From the cell containing the given text, extract its center point as (X, Y) coordinate. 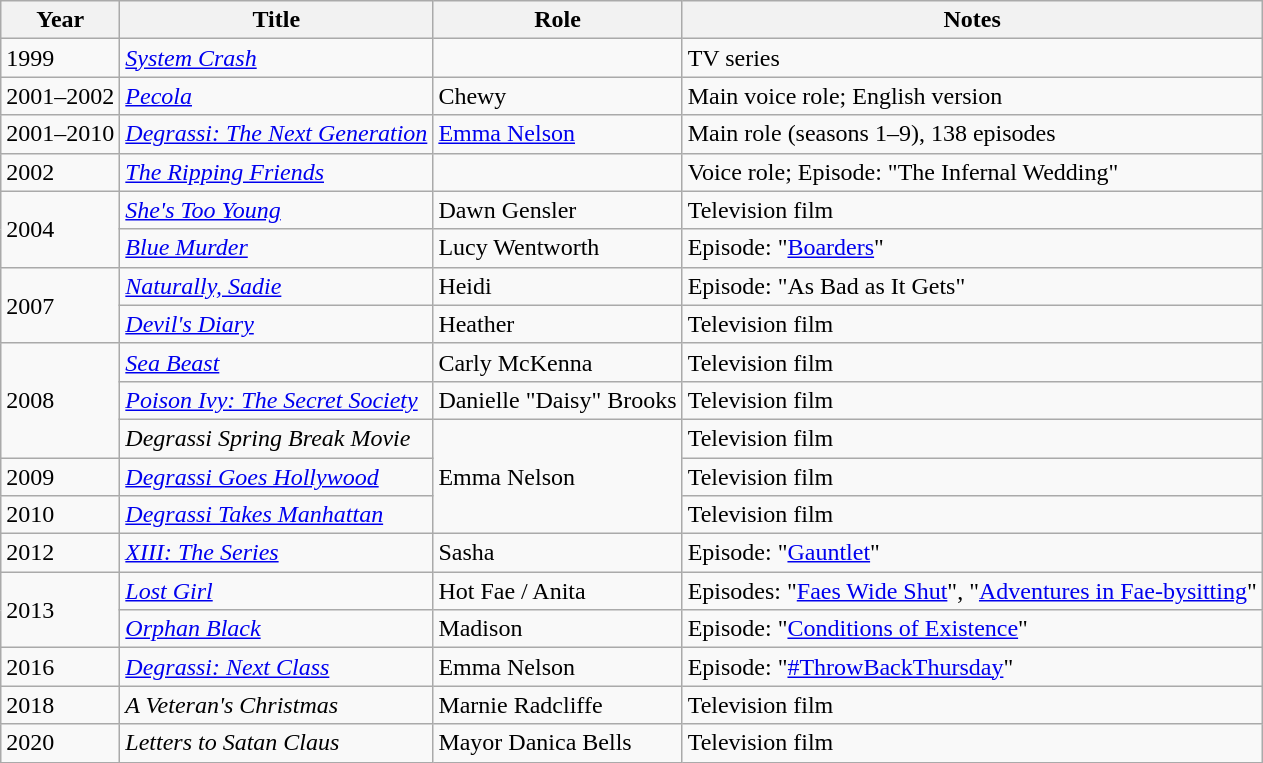
Voice role; Episode: "The Infernal Wedding" (972, 172)
Episode: "Conditions of Existence" (972, 629)
2009 (60, 477)
2001–2002 (60, 96)
Orphan Black (276, 629)
XIII: The Series (276, 553)
System Crash (276, 58)
Notes (972, 20)
2020 (60, 743)
2018 (60, 705)
Chewy (558, 96)
Lost Girl (276, 591)
Devil's Diary (276, 324)
2007 (60, 305)
2016 (60, 667)
Naturally, Sadie (276, 286)
Main role (seasons 1–9), 138 episodes (972, 134)
Carly McKenna (558, 362)
Title (276, 20)
Dawn Gensler (558, 210)
2010 (60, 515)
Episode: "Gauntlet" (972, 553)
1999 (60, 58)
Degrassi: The Next Generation (276, 134)
The Ripping Friends (276, 172)
Episode: "As Bad as It Gets" (972, 286)
Episode: "Boarders" (972, 248)
Sasha (558, 553)
2012 (60, 553)
Lucy Wentworth (558, 248)
Episodes: "Faes Wide Shut", "Adventures in Fae-bysitting" (972, 591)
2002 (60, 172)
Danielle "Daisy" Brooks (558, 400)
2001–2010 (60, 134)
Sea Beast (276, 362)
Degrassi Spring Break Movie (276, 438)
Mayor Danica Bells (558, 743)
Degrassi Goes Hollywood (276, 477)
A Veteran's Christmas (276, 705)
2013 (60, 610)
Degrassi Takes Manhattan (276, 515)
TV series (972, 58)
Year (60, 20)
Degrassi: Next Class (276, 667)
Poison Ivy: The Secret Society (276, 400)
Heather (558, 324)
Hot Fae / Anita (558, 591)
Role (558, 20)
2008 (60, 400)
She's Too Young (276, 210)
Pecola (276, 96)
Main voice role; English version (972, 96)
2004 (60, 229)
Heidi (558, 286)
Episode: "#ThrowBackThursday" (972, 667)
Letters to Satan Claus (276, 743)
Marnie Radcliffe (558, 705)
Blue Murder (276, 248)
Madison (558, 629)
